For the text-containing cell, return its midpoint in [X, Y] coordinate format. 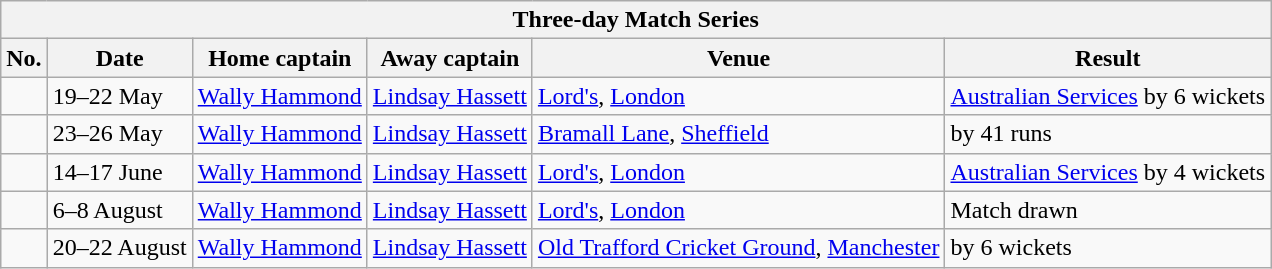
23–26 May [120, 134]
Result [1108, 58]
Australian Services by 4 wickets [1108, 172]
Bramall Lane, Sheffield [738, 134]
Date [120, 58]
Three-day Match Series [636, 20]
20–22 August [120, 248]
Home captain [280, 58]
6–8 August [120, 210]
by 41 runs [1108, 134]
14–17 June [120, 172]
19–22 May [120, 96]
Old Trafford Cricket Ground, Manchester [738, 248]
Australian Services by 6 wickets [1108, 96]
Match drawn [1108, 210]
by 6 wickets [1108, 248]
Venue [738, 58]
Away captain [450, 58]
No. [24, 58]
